For the text-containing cell, return its midpoint in (X, Y) coordinate format. 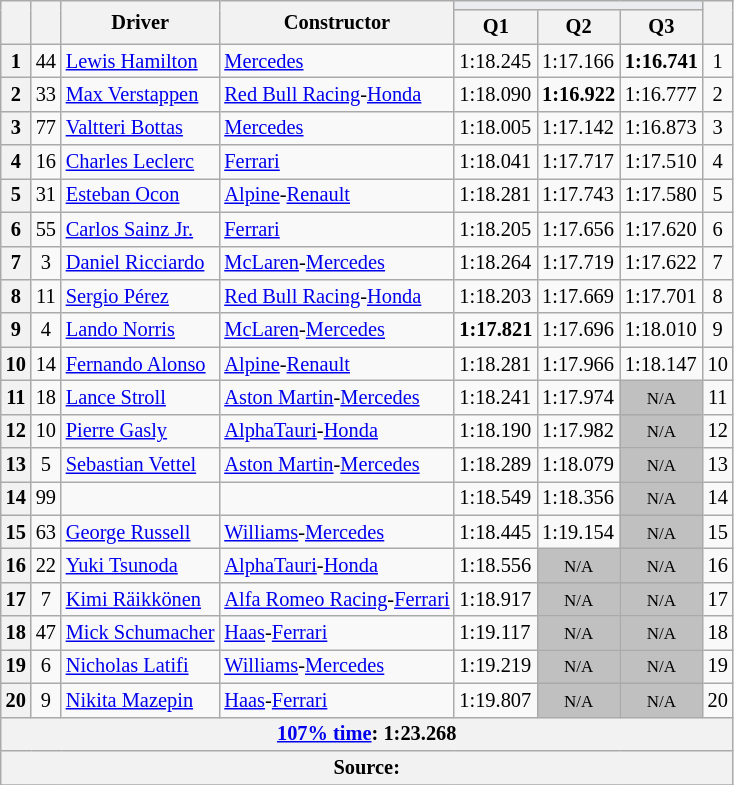
1:17.966 (578, 364)
1:19.807 (496, 700)
Lance Stroll (140, 397)
1:19.154 (578, 532)
Constructor (336, 22)
Nikita Mazepin (140, 700)
1:18.079 (578, 465)
Source: (367, 767)
77 (46, 128)
1:17.821 (496, 330)
1:18.090 (496, 94)
1:17.580 (662, 195)
Sergio Pérez (140, 296)
1:17.620 (662, 229)
Q2 (578, 27)
1:17.142 (578, 128)
1:17.622 (662, 263)
1:17.510 (662, 162)
44 (46, 61)
1:18.190 (496, 431)
55 (46, 229)
1:18.549 (496, 498)
33 (46, 94)
Mick Schumacher (140, 633)
1:19.219 (496, 666)
1:17.166 (578, 61)
1:16.741 (662, 61)
George Russell (140, 532)
1:16.777 (662, 94)
1:17.669 (578, 296)
1:17.696 (578, 330)
1:17.717 (578, 162)
107% time: 1:23.268 (367, 734)
1:18.203 (496, 296)
1:18.005 (496, 128)
Charles Leclerc (140, 162)
1:18.917 (496, 599)
Valtteri Bottas (140, 128)
47 (46, 633)
1:18.147 (662, 364)
Lando Norris (140, 330)
1:17.656 (578, 229)
Esteban Ocon (140, 195)
Fernando Alonso (140, 364)
1:18.010 (662, 330)
Alfa Romeo Racing-Ferrari (336, 599)
Driver (140, 22)
1:18.264 (496, 263)
1:17.701 (662, 296)
99 (46, 498)
1:17.974 (578, 397)
22 (46, 565)
Carlos Sainz Jr. (140, 229)
1:16.873 (662, 128)
1:18.356 (578, 498)
Kimi Räikkönen (140, 599)
1:18.289 (496, 465)
1:17.719 (578, 263)
1:17.743 (578, 195)
1:17.982 (578, 431)
1:18.205 (496, 229)
Q3 (662, 27)
Yuki Tsunoda (140, 565)
1:19.117 (496, 633)
Max Verstappen (140, 94)
Pierre Gasly (140, 431)
1:16.922 (578, 94)
Lewis Hamilton (140, 61)
1:18.445 (496, 532)
Daniel Ricciardo (140, 263)
63 (46, 532)
Sebastian Vettel (140, 465)
1:18.556 (496, 565)
Q1 (496, 27)
31 (46, 195)
1:18.241 (496, 397)
Nicholas Latifi (140, 666)
1:18.245 (496, 61)
1:18.041 (496, 162)
